Output the (X, Y) coordinate of the center of the cell containing the given text.  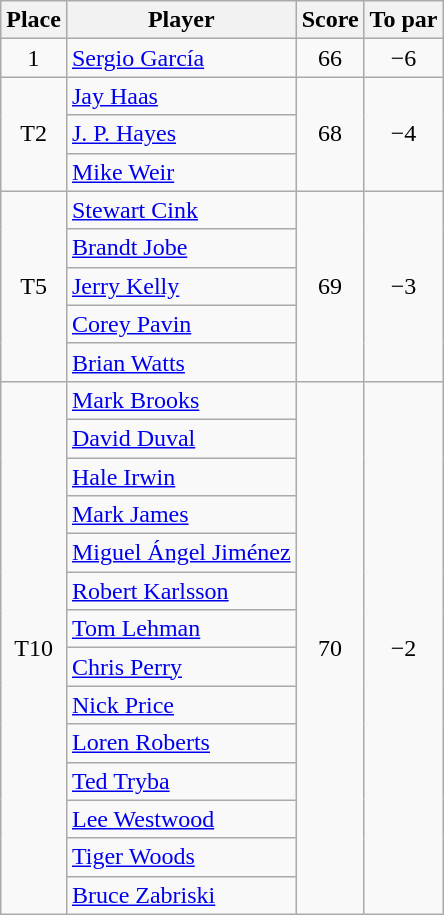
To par (404, 20)
T5 (34, 286)
Lee Westwood (181, 819)
68 (330, 134)
T2 (34, 134)
Jay Haas (181, 96)
Chris Perry (181, 667)
Jerry Kelly (181, 286)
Nick Price (181, 705)
−2 (404, 648)
Hale Irwin (181, 477)
70 (330, 648)
Bruce Zabriski (181, 895)
Ted Tryba (181, 781)
Mark James (181, 515)
Robert Karlsson (181, 591)
Sergio García (181, 58)
J. P. Hayes (181, 134)
Score (330, 20)
Loren Roberts (181, 743)
T10 (34, 648)
Tiger Woods (181, 857)
−6 (404, 58)
Brian Watts (181, 362)
Player (181, 20)
Mark Brooks (181, 400)
Corey Pavin (181, 324)
Miguel Ángel Jiménez (181, 553)
−3 (404, 286)
69 (330, 286)
David Duval (181, 438)
1 (34, 58)
Brandt Jobe (181, 248)
−4 (404, 134)
Mike Weir (181, 172)
Tom Lehman (181, 629)
Place (34, 20)
66 (330, 58)
Stewart Cink (181, 210)
